Find where the given text appears and provide that cell's center as [X, Y] coordinate. 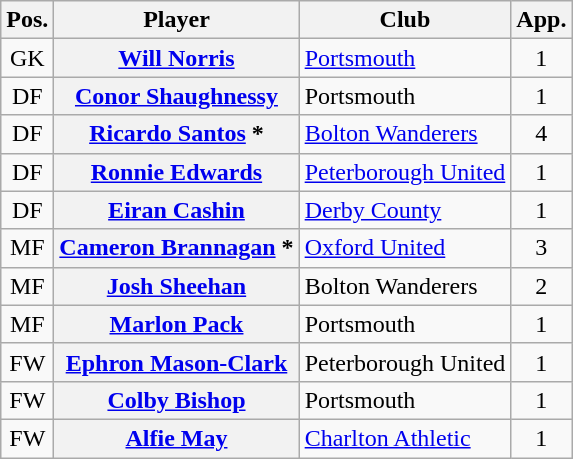
4 [542, 134]
Will Norris [176, 58]
Eiran Cashin [176, 210]
Ronnie Edwards [176, 172]
Ephron Mason-Clark [176, 362]
2 [542, 286]
Marlon Pack [176, 324]
Conor Shaughnessy [176, 96]
App. [542, 20]
Club [405, 20]
Pos. [28, 20]
3 [542, 248]
Oxford United [405, 248]
Ricardo Santos * [176, 134]
Cameron Brannagan * [176, 248]
Alfie May [176, 438]
Josh Sheehan [176, 286]
Player [176, 20]
GK [28, 58]
Colby Bishop [176, 400]
Derby County [405, 210]
Charlton Athletic [405, 438]
